From the cell containing the given text, extract its center point as (x, y) coordinate. 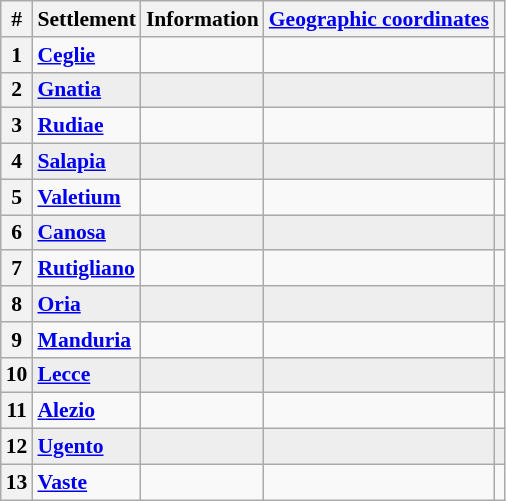
Oria (86, 304)
4 (17, 162)
Ugento (86, 447)
Manduria (86, 340)
Rutigliano (86, 269)
Geographic coordinates (379, 19)
5 (17, 197)
Canosa (86, 233)
1 (17, 55)
Vaste (86, 482)
Salapia (86, 162)
Valetium (86, 197)
Alezio (86, 411)
13 (17, 482)
8 (17, 304)
10 (17, 375)
9 (17, 340)
Lecce (86, 375)
Settlement (86, 19)
7 (17, 269)
3 (17, 126)
Gnatia (86, 90)
Information (202, 19)
# (17, 19)
6 (17, 233)
12 (17, 447)
Ceglie (86, 55)
11 (17, 411)
2 (17, 90)
Rudiae (86, 126)
